Find where the given text appears and provide that cell's center as [x, y] coordinate. 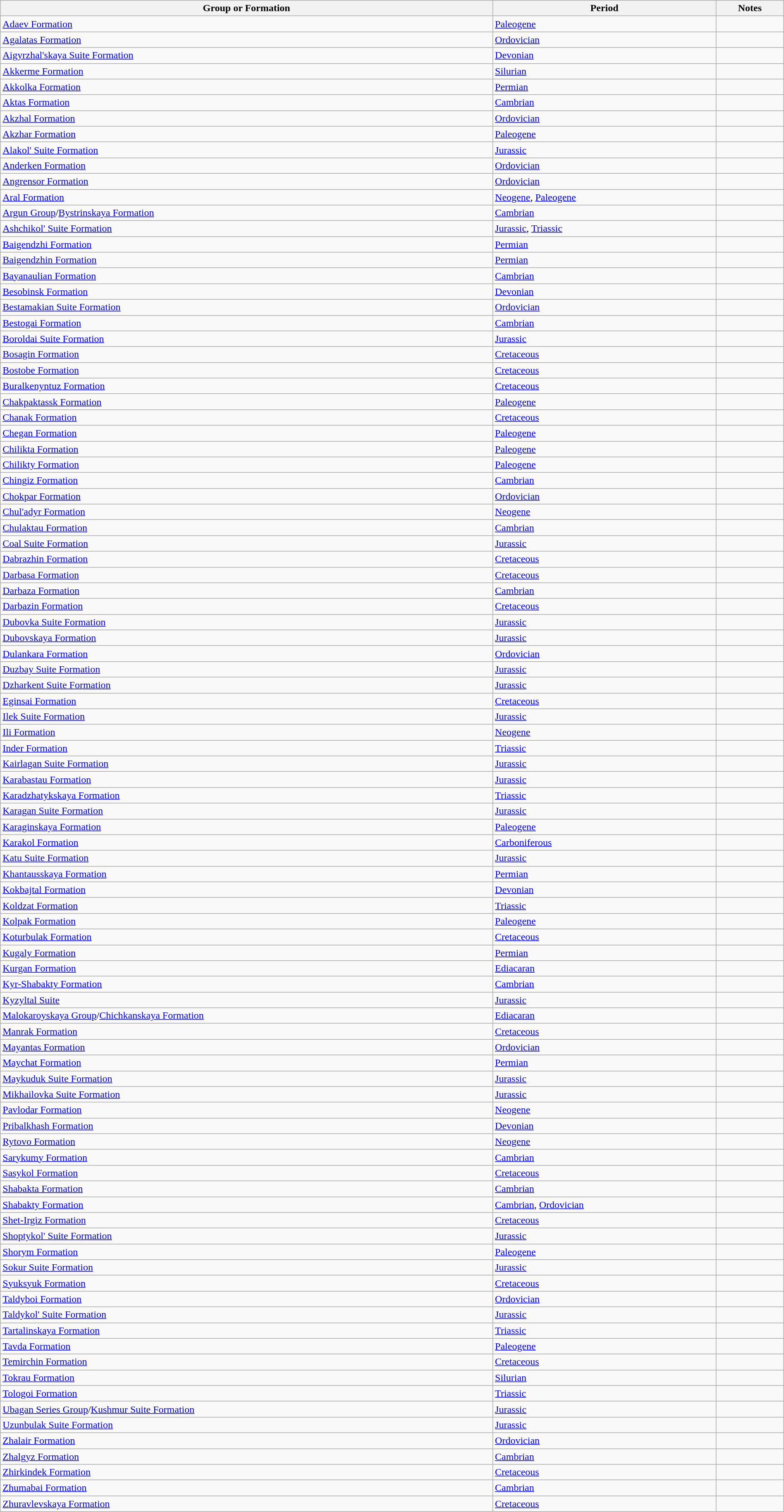
Besobinsk Formation [246, 292]
Shabakty Formation [246, 1205]
Rytovo Formation [246, 1141]
Shet-Irgiz Formation [246, 1220]
Zhalgyz Formation [246, 1456]
Chokpar Formation [246, 496]
Akzhal Formation [246, 118]
Pribalkhash Formation [246, 1126]
Kairlagan Suite Formation [246, 764]
Notes [750, 8]
Shoptykol' Suite Formation [246, 1236]
Darbazin Formation [246, 606]
Chingiz Formation [246, 481]
Shabakta Formation [246, 1189]
Karadzhatykskaya Formation [246, 795]
Agalatas Formation [246, 40]
Koturbulak Formation [246, 937]
Buralkenyntuz Formation [246, 386]
Kolpak Formation [246, 921]
Aral Formation [246, 197]
Neogene, Paleogene [605, 197]
Anderken Formation [246, 165]
Sarykumy Formation [246, 1157]
Taldyboi Formation [246, 1299]
Kyr-Shabakty Formation [246, 984]
Manrak Formation [246, 1031]
Sokur Suite Formation [246, 1268]
Chanak Formation [246, 417]
Ashchikol' Suite Formation [246, 229]
Inder Formation [246, 748]
Katu Suite Formation [246, 858]
Tavda Formation [246, 1346]
Temirchin Formation [246, 1362]
Adaev Formation [246, 24]
Kokbajtal Formation [246, 890]
Kurgan Formation [246, 969]
Zhumabai Formation [246, 1488]
Akzhar Formation [246, 134]
Angrensor Formation [246, 181]
Mikhailovka Suite Formation [246, 1094]
Shorym Formation [246, 1252]
Karabastau Formation [246, 780]
Group or Formation [246, 8]
Baigendzhin Formation [246, 260]
Chilikty Formation [246, 465]
Bestamakian Suite Formation [246, 307]
Cambrian, Ordovician [605, 1205]
Zhuravlevskaya Formation [246, 1504]
Eginsai Formation [246, 701]
Uzunbulak Suite Formation [246, 1425]
Dulankara Formation [246, 653]
Dzharkent Suite Formation [246, 685]
Ubagan Series Group/Kushmur Suite Formation [246, 1409]
Aigyrzhal'skaya Suite Formation [246, 55]
Period [605, 8]
Maykuduk Suite Formation [246, 1079]
Jurassic, Triassic [605, 229]
Chakpaktassk Formation [246, 402]
Tologoi Formation [246, 1393]
Dabrazhin Formation [246, 559]
Duzbay Suite Formation [246, 669]
Tokrau Formation [246, 1378]
Bestogai Formation [246, 323]
Chul'adyr Formation [246, 512]
Ilek Suite Formation [246, 717]
Dubovskaya Formation [246, 638]
Pavlodar Formation [246, 1110]
Zhirkindek Formation [246, 1472]
Baigendzhi Formation [246, 244]
Chulaktau Formation [246, 528]
Karakol Formation [246, 842]
Bostobe Formation [246, 370]
Coal Suite Formation [246, 543]
Kugaly Formation [246, 952]
Bosagin Formation [246, 354]
Malokaroyskaya Group/Chichkanskaya Formation [246, 1016]
Sasykol Formation [246, 1173]
Akkerme Formation [246, 71]
Taldykol' Suite Formation [246, 1315]
Karagan Suite Formation [246, 811]
Karaginskaya Formation [246, 827]
Dubovka Suite Formation [246, 622]
Boroldai Suite Formation [246, 339]
Alakol' Suite Formation [246, 150]
Maychat Formation [246, 1063]
Zhalair Formation [246, 1440]
Akkolka Formation [246, 87]
Darbaza Formation [246, 591]
Khantausskaya Formation [246, 874]
Ili Formation [246, 732]
Koldzat Formation [246, 905]
Tartalinskaya Formation [246, 1330]
Chilikta Formation [246, 449]
Kyzyltal Suite [246, 1000]
Chegan Formation [246, 433]
Darbasa Formation [246, 575]
Argun Group/Bystrinskaya Formation [246, 213]
Mayantas Formation [246, 1047]
Syuksyuk Formation [246, 1283]
Aktas Formation [246, 103]
Bayanaulian Formation [246, 276]
Carboniferous [605, 842]
